Pinpoint the cell where the given text exists, returning its (X, Y) midpoint coordinate. 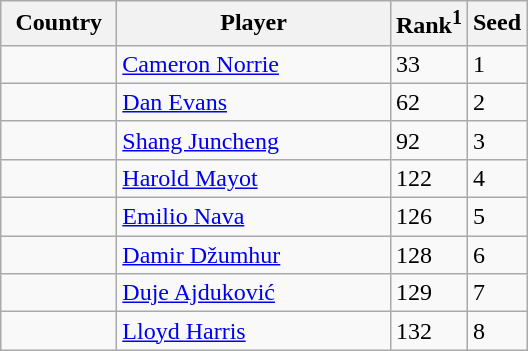
92 (428, 140)
128 (428, 255)
Cameron Norrie (254, 64)
1 (496, 64)
129 (428, 293)
3 (496, 140)
Seed (496, 24)
Shang Juncheng (254, 140)
8 (496, 331)
Player (254, 24)
Duje Ajduković (254, 293)
Harold Mayot (254, 178)
62 (428, 102)
Dan Evans (254, 102)
Country (59, 24)
33 (428, 64)
122 (428, 178)
5 (496, 217)
Damir Džumhur (254, 255)
Lloyd Harris (254, 331)
126 (428, 217)
Emilio Nava (254, 217)
132 (428, 331)
Rank1 (428, 24)
4 (496, 178)
6 (496, 255)
7 (496, 293)
2 (496, 102)
